Output the (X, Y) coordinate of the center of the cell containing the given text.  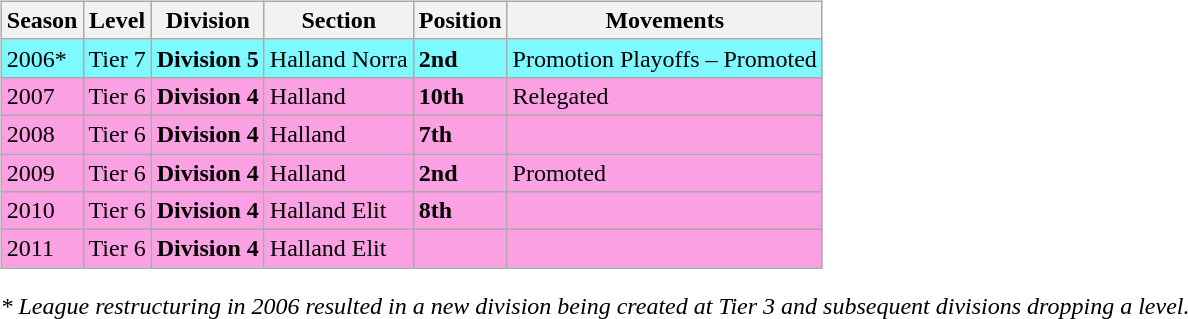
Tier 7 (117, 58)
Promoted (664, 173)
7th (460, 134)
Season (42, 20)
2009 (42, 173)
2011 (42, 249)
Relegated (664, 96)
Division 5 (208, 58)
Movements (664, 20)
Promotion Playoffs – Promoted (664, 58)
Level (117, 20)
10th (460, 96)
8th (460, 211)
Halland Norra (338, 58)
2010 (42, 211)
2007 (42, 96)
Section (338, 20)
2006* (42, 58)
Position (460, 20)
Division (208, 20)
2008 (42, 134)
